Capture the cell that displays the provided text and extract its [X, Y] central coordinate. 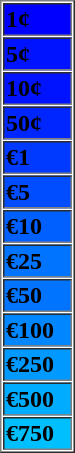
10¢ [38, 88]
5¢ [38, 54]
€10 [38, 226]
1¢ [38, 20]
€500 [38, 398]
€5 [38, 192]
€25 [38, 260]
€50 [38, 296]
€1 [38, 158]
€100 [38, 330]
€750 [38, 434]
€250 [38, 364]
50¢ [38, 122]
